Provide the (X, Y) coordinate of the cell's center where the given text is located.  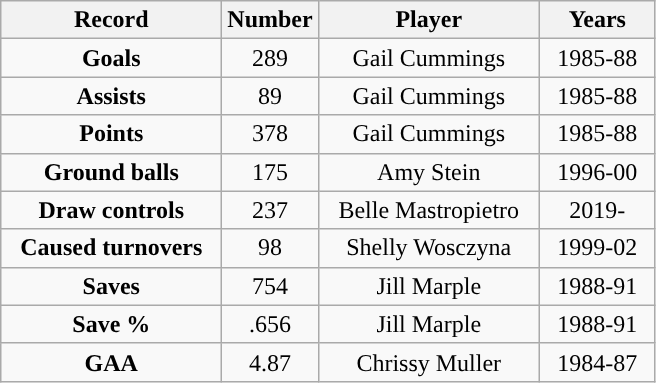
Chrissy Muller (428, 362)
GAA (112, 362)
Ground balls (112, 172)
Player (428, 20)
Caused turnovers (112, 248)
2019- (597, 210)
1999-02 (597, 248)
Goals (112, 58)
175 (270, 172)
Points (112, 134)
Draw controls (112, 210)
754 (270, 286)
Years (597, 20)
Assists (112, 96)
378 (270, 134)
.656 (270, 324)
Number (270, 20)
Amy Stein (428, 172)
Saves (112, 286)
237 (270, 210)
Save % (112, 324)
98 (270, 248)
4.87 (270, 362)
Shelly Wosczyna (428, 248)
Record (112, 20)
1996-00 (597, 172)
289 (270, 58)
1984-87 (597, 362)
89 (270, 96)
Belle Mastropietro (428, 210)
